Scan for the cell matching the given text and deliver its [X, Y] coordinate at center. 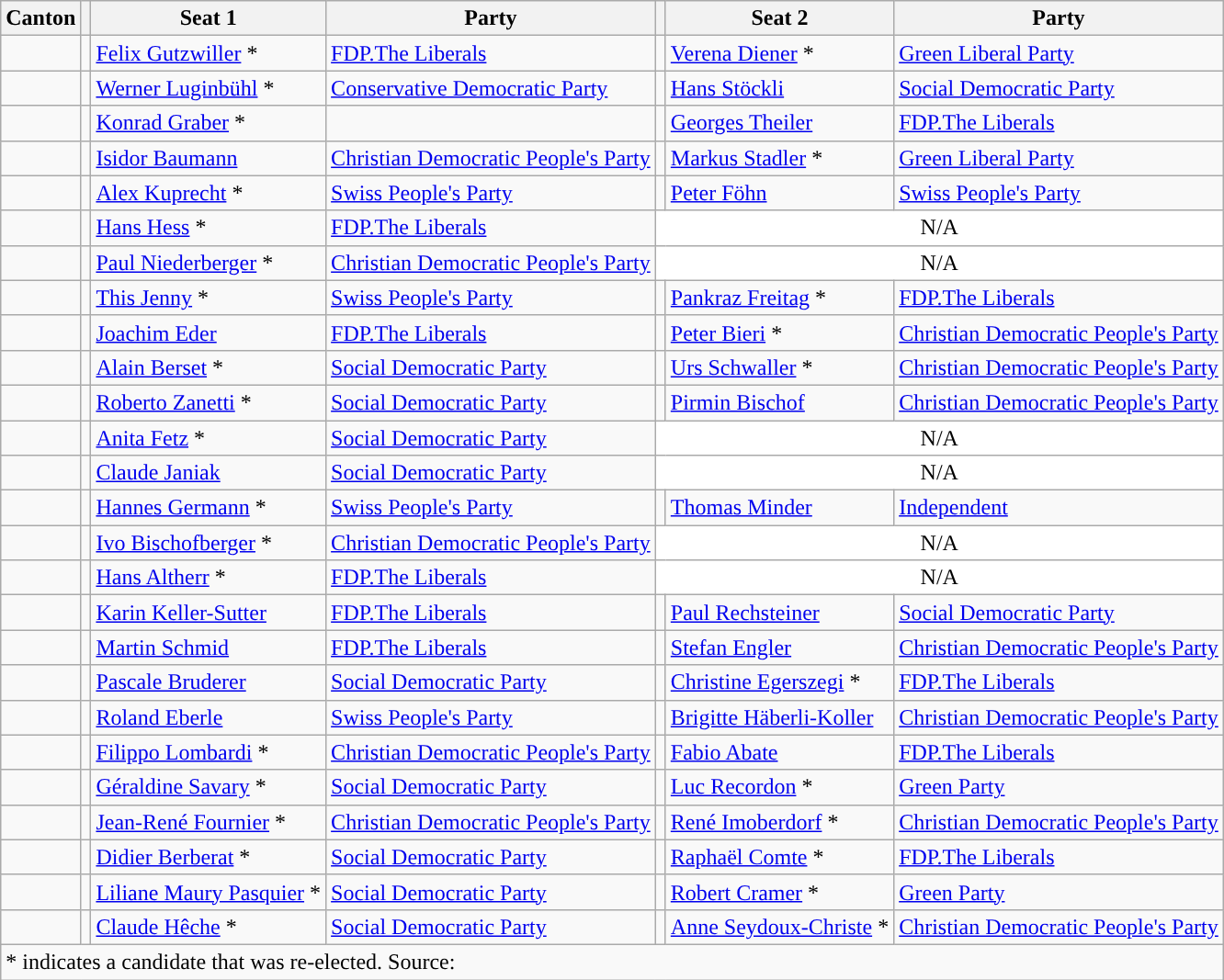
Paul Niederberger * [209, 263]
Robert Cramer * [779, 892]
Karin Keller-Sutter [209, 613]
Alain Berset * [209, 367]
Jean-René Fournier * [209, 822]
Felix Gutzwiller * [209, 53]
Claude Hêche * [209, 927]
Anita Fetz * [209, 438]
Roberto Zanetti * [209, 402]
Fabio Abate [779, 752]
Pankraz Freitag * [779, 298]
Canton [40, 18]
Claude Janiak [209, 473]
Seat 2 [779, 18]
Pascale Bruderer [209, 682]
Anne Seydoux-Christe * [779, 927]
Christine Egerszegi * [779, 682]
Ivo Bischofberger * [209, 543]
Verena Diener * [779, 53]
* indicates a candidate that was re-elected. Source: [612, 962]
Conservative Democratic Party [491, 88]
Stefan Engler [779, 648]
Peter Bieri * [779, 332]
Hannes Germann * [209, 508]
Roland Eberle [209, 717]
Peter Föhn [779, 193]
Raphaël Comte * [779, 857]
Joachim Eder [209, 332]
Paul Rechsteiner [779, 613]
Georges Theiler [779, 123]
Alex Kuprecht * [209, 193]
Seat 1 [209, 18]
Isidor Baumann [209, 158]
Brigitte Häberli-Koller [779, 717]
Géraldine Savary * [209, 787]
Filippo Lombardi * [209, 752]
This Jenny * [209, 298]
Martin Schmid [209, 648]
Konrad Graber * [209, 123]
Pirmin Bischof [779, 402]
Didier Berberat * [209, 857]
Hans Hess * [209, 228]
Werner Luginbühl * [209, 88]
Markus Stadler * [779, 158]
Liliane Maury Pasquier * [209, 892]
Hans Altherr * [209, 578]
Luc Recordon * [779, 787]
Independent [1059, 508]
Hans Stöckli [779, 88]
Thomas Minder [779, 508]
René Imoberdorf * [779, 822]
Urs Schwaller * [779, 367]
